For the text-containing cell, return its midpoint in (X, Y) coordinate format. 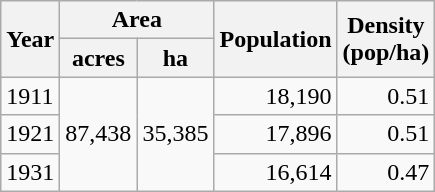
1931 (30, 172)
17,896 (276, 134)
87,438 (98, 134)
1911 (30, 96)
16,614 (276, 172)
1921 (30, 134)
Population (276, 39)
acres (98, 58)
35,385 (176, 134)
0.47 (386, 172)
ha (176, 58)
Year (30, 39)
Density(pop/ha) (386, 39)
18,190 (276, 96)
Area (137, 20)
